Pinpoint the cell where the given text exists, returning its [X, Y] midpoint coordinate. 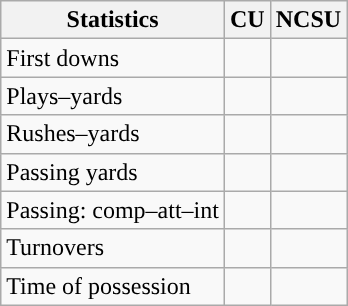
Turnovers [113, 248]
Rushes–yards [113, 134]
Statistics [113, 20]
First downs [113, 58]
NCSU [308, 20]
Plays–yards [113, 96]
Passing: comp–att–int [113, 210]
Passing yards [113, 172]
Time of possession [113, 286]
CU [247, 20]
